Capture the cell that displays the provided text and extract its (X, Y) central coordinate. 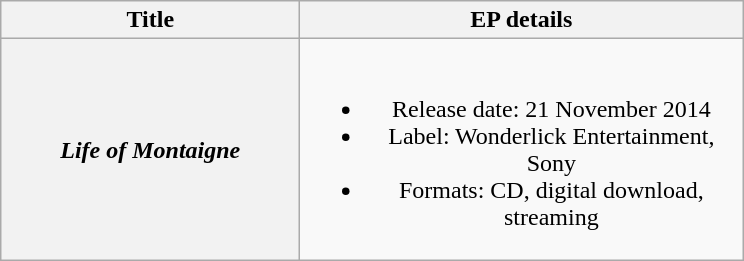
Life of Montaigne (150, 150)
Title (150, 20)
Release date: 21 November 2014Label: Wonderlick Entertainment, SonyFormats: CD, digital download, streaming (522, 150)
EP details (522, 20)
